Capture the cell that displays the provided text and extract its [X, Y] central coordinate. 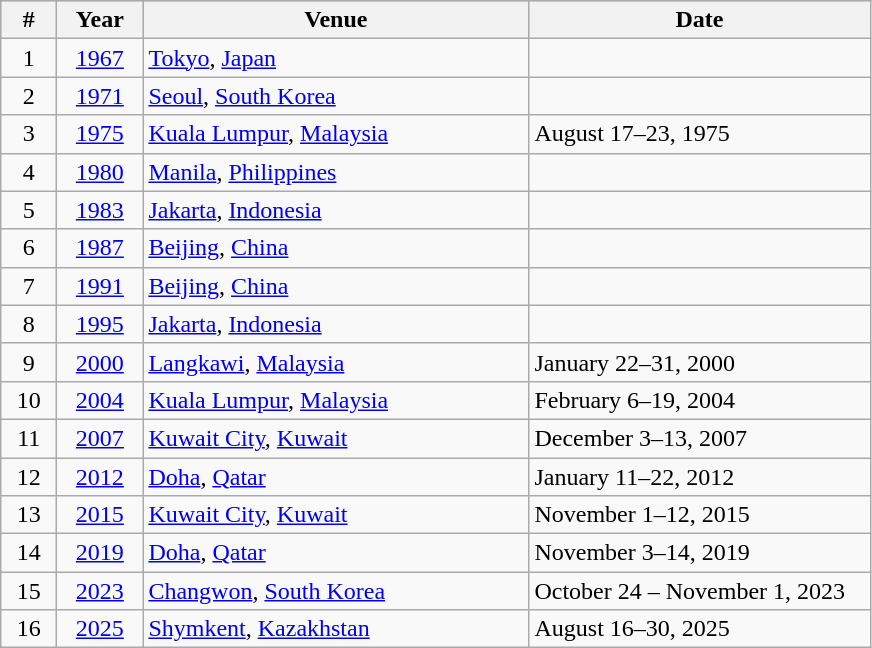
1967 [100, 58]
14 [29, 553]
2023 [100, 591]
Changwon, South Korea [336, 591]
Venue [336, 20]
15 [29, 591]
August 17–23, 1975 [700, 134]
January 22–31, 2000 [700, 362]
1983 [100, 210]
Tokyo, Japan [336, 58]
1971 [100, 96]
12 [29, 477]
February 6–19, 2004 [700, 400]
4 [29, 172]
6 [29, 248]
December 3–13, 2007 [700, 438]
5 [29, 210]
Manila, Philippines [336, 172]
Seoul, South Korea [336, 96]
November 1–12, 2015 [700, 515]
November 3–14, 2019 [700, 553]
Date [700, 20]
2025 [100, 629]
August 16–30, 2025 [700, 629]
2019 [100, 553]
January 11–22, 2012 [700, 477]
1987 [100, 248]
10 [29, 400]
2000 [100, 362]
1975 [100, 134]
October 24 – November 1, 2023 [700, 591]
Shymkent, Kazakhstan [336, 629]
2004 [100, 400]
Year [100, 20]
13 [29, 515]
# [29, 20]
8 [29, 324]
2015 [100, 515]
2012 [100, 477]
1995 [100, 324]
11 [29, 438]
2007 [100, 438]
1 [29, 58]
1991 [100, 286]
9 [29, 362]
Langkawi, Malaysia [336, 362]
1980 [100, 172]
16 [29, 629]
3 [29, 134]
2 [29, 96]
7 [29, 286]
